Output the (X, Y) coordinate of the center of the cell containing the given text.  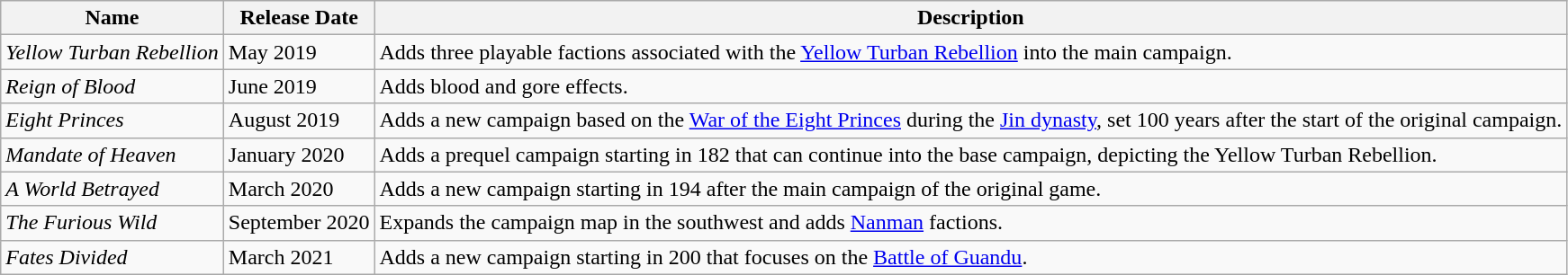
Adds three playable factions associated with the Yellow Turban Rebellion into the main campaign. (970, 52)
Name (113, 18)
March 2021 (299, 257)
January 2020 (299, 155)
Fates Divided (113, 257)
Eight Princes (113, 120)
September 2020 (299, 223)
Adds a new campaign based on the War of the Eight Princes during the Jin dynasty, set 100 years after the start of the original campaign. (970, 120)
March 2020 (299, 189)
Adds a new campaign starting in 200 that focuses on the Battle of Guandu. (970, 257)
The Furious Wild (113, 223)
Reign of Blood (113, 86)
June 2019 (299, 86)
May 2019 (299, 52)
Release Date (299, 18)
August 2019 (299, 120)
A World Betrayed (113, 189)
Adds a new campaign starting in 194 after the main campaign of the original game. (970, 189)
Expands the campaign map in the southwest and adds Nanman factions. (970, 223)
Adds a prequel campaign starting in 182 that can continue into the base campaign, depicting the Yellow Turban Rebellion. (970, 155)
Yellow Turban Rebellion (113, 52)
Mandate of Heaven (113, 155)
Adds blood and gore effects. (970, 86)
Description (970, 18)
